Detect which cell encompasses the target text, then output its (X, Y) center coordinate. 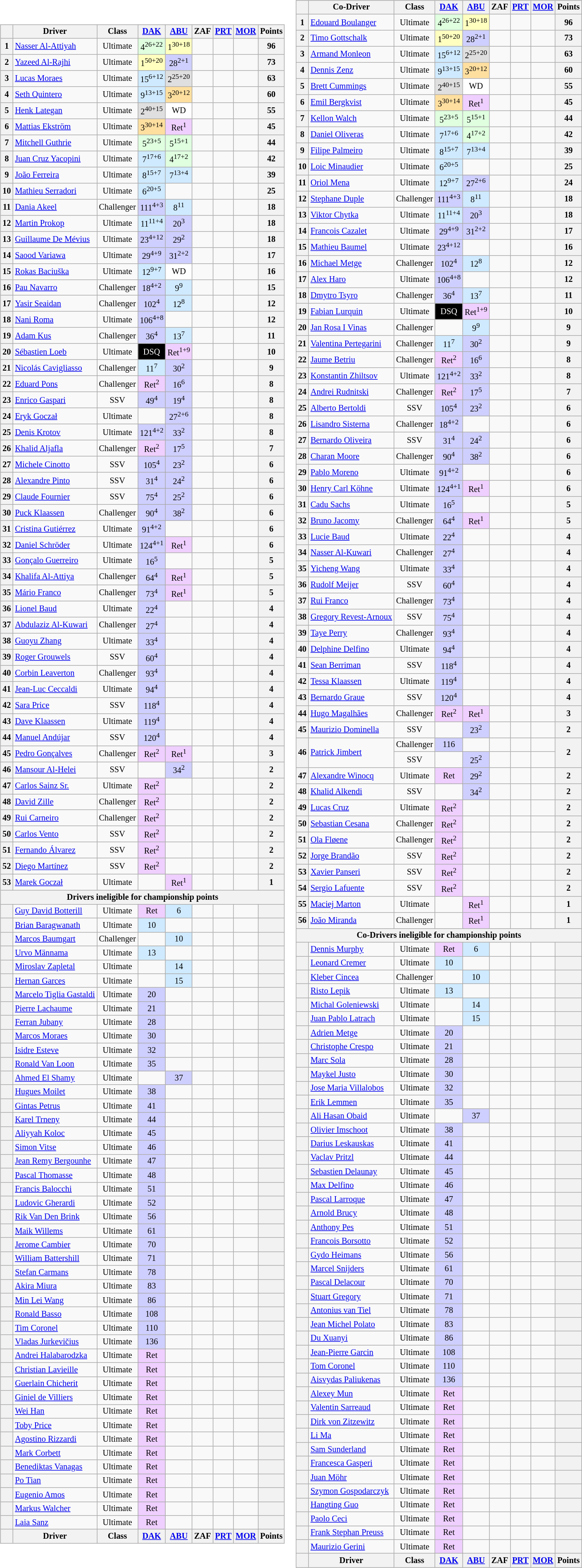
Khalid Alkendi (351, 792)
Andrei Rudnitski (351, 392)
Alexandre Pinto (55, 480)
Michele Cinotto (55, 465)
Jean-Pierre Garcin (351, 1352)
Toby Price (55, 1425)
Nicolás Cavigliasso (55, 368)
Valentina Pertegarini (351, 343)
Pau Navarro (55, 287)
Valentin Sarreaud (351, 1408)
Dave Klaassen (55, 721)
Eugenio Amos (55, 1495)
Daniel Schröder (55, 545)
Cristina Gutiérrez (55, 528)
Charan Moore (351, 456)
Pascal Delacour (351, 1283)
Edouard Boulanger (351, 22)
Guillaume De Mévius (55, 239)
Sebastian Cesana (351, 824)
Hugo Magalhães (351, 713)
Kleber Cincea (351, 977)
Cadu Sachs (351, 504)
Simon Vitse (55, 1147)
João Miranda (351, 920)
João Ferreira (55, 175)
Puck Klaassen (55, 513)
Juan Möhr (351, 1477)
Markus Walcher (55, 1509)
Frank Stephan Preuss (351, 1533)
Andrei Halabarodzka (55, 1356)
Guoyu Zhang (55, 641)
Ronald Van Loon (55, 1064)
Lisandro Sisterna (351, 424)
Christian Lavieille (55, 1370)
Sean Berriman (351, 665)
Yazeed Al-Rajhi (55, 63)
Pablo Moreno (351, 472)
Mansour Al-Helei (55, 770)
Sergio Lafuente (351, 888)
116 (449, 745)
Rik Van Den Brink (55, 1217)
Maik Willems (55, 1231)
Tim Coronel (55, 1328)
Maciej Marton (351, 904)
Francesca Gasperi (351, 1463)
Abdulaziz Al-Kuwari (55, 625)
Marcel Snijders (351, 1269)
Alex Haro (351, 280)
Mathieu Serradori (55, 191)
Co-Driver (351, 7)
Vaclav Pritzl (351, 1158)
Christophe Crespo (351, 1047)
Ola Fløene (351, 840)
Henk Lategan (55, 111)
Carlos Sainz Sr. (55, 786)
Leonard Cremer (351, 963)
Mark Corbett (55, 1453)
Hernan Garces (55, 981)
Bernardo Graue (351, 698)
Jean Michel Polato (351, 1324)
Marc Sola (351, 1060)
Eryk Goczał (55, 416)
Enrico Gaspari (55, 400)
Yasir Seaidan (55, 304)
Ferran Jubany (55, 1022)
William Battershill (55, 1258)
Maurizio Gerini (351, 1547)
Nani Roma (55, 319)
Roger Grouwels (55, 657)
Lionel Baud (55, 609)
Manuel Andújar (55, 738)
Adam Kus (55, 336)
Gintas Petrus (55, 1106)
Marcelo Tiglia Gastaldi (55, 995)
Gonçalo Guerreiro (55, 561)
Szymon Gospodarczyk (351, 1491)
Ronald Basso (55, 1314)
Urvo Männama (55, 953)
Pierre Lachaume (55, 1008)
Timo Gottschalk (351, 38)
Mário Franco (55, 593)
Lucas Cruz (351, 808)
Guy David Botterill (55, 911)
Rui Franco (351, 601)
Henry Carl Köhne (351, 489)
Maurizio Dominella (351, 730)
Denis Krotov (55, 433)
Francois Borsotto (351, 1241)
David Zille (55, 802)
Taye Perry (351, 633)
Du Xuanyi (351, 1338)
Loic Minaudier (351, 167)
Daniel Oliveras (351, 135)
Martin Prokop (55, 223)
Brian Baragwanath (55, 925)
Pascal Thomasse (55, 1175)
Oriol Mena (351, 183)
Isidre Esteve (55, 1050)
Corbin Leaverton (55, 674)
54 (302, 888)
Xavier Panseri (351, 873)
Dennis Zenz (351, 70)
Rui Carneiro (55, 818)
Carlos Vento (55, 834)
Stuart Gregory (351, 1296)
Rokas Baciuška (55, 272)
Claude Fournier (55, 496)
Olivier Imschoot (351, 1130)
Yicheng Wang (351, 569)
Francois Cazalet (351, 231)
Alberto Bertoldi (351, 408)
Mathieu Baumel (351, 248)
Khalifa Al-Attiya (55, 577)
Sébastien Loeb (55, 352)
Stephane Duple (351, 199)
Kellon Walch (351, 119)
Marcos Moraes (55, 1036)
Min Lei Wang (55, 1300)
Jaume Betriu (351, 360)
Sara Price (55, 706)
Khalid Aljafla (55, 448)
Fabian Lurquin (351, 311)
Erik Lemmen (351, 1102)
Lucas Moraes (55, 78)
Ahmed El Shamy (55, 1078)
Ludovic Gherardi (55, 1203)
Eduard Pons (55, 384)
Jorge Brandão (351, 856)
Darius Leskauskas (351, 1144)
Tom Coronel (351, 1366)
Rudolf Meijer (351, 585)
Jean Remy Bergounhe (55, 1161)
Hugues Moilet (55, 1092)
Giniel de Villiers (55, 1398)
Delphine Delfino (351, 649)
Viktor Chytka (351, 215)
Risto Lepik (351, 991)
Emil Bergkvist (351, 102)
Juan Pablo Latrach (351, 1019)
Jean-Luc Ceccaldi (55, 689)
Bernardo Oliveira (351, 440)
Akira Miura (55, 1287)
Marek Goczał (55, 882)
Anthony Pes (351, 1227)
Dirk von Zitzewitz (351, 1421)
Armand Monleon (351, 54)
Aisvydas Paliukenas (351, 1380)
Michal Goleniewski (351, 1005)
Gydo Heimans (351, 1255)
Dmytro Tsyro (351, 296)
Gregory Revest-Arnoux (351, 617)
Sebastien Delaunay (351, 1171)
Adrien Metge (351, 1033)
Wei Han (55, 1412)
Patrick Jimbert (351, 753)
Hangting Guo (351, 1505)
Max Delfino (351, 1185)
Nasser Al-Attiyah (55, 46)
Aliyyah Koloc (55, 1133)
Agostino Rizzardi (55, 1439)
Mitchell Guthrie (55, 143)
Brett Cummings (351, 87)
Drivers ineligible for championship points (143, 897)
Diego Martínez (55, 866)
Antonius van Tiel (351, 1310)
194 (179, 400)
Francis Balocchi (55, 1189)
Po Tian (55, 1481)
Vladas Jurkevičius (55, 1342)
Karel Trneny (55, 1120)
Pedro Gonçalves (55, 754)
Dania Akeel (55, 207)
Jan Rosa I Vinas (351, 328)
Laia Sanz (55, 1523)
Filipe Palmeiro (351, 151)
Nasser Al-Kuwari (351, 553)
Ali Hasan Obaid (351, 1116)
Jose Maria Villalobos (351, 1088)
Bruno Jacomy (351, 521)
Lucie Baud (351, 537)
Sam Sunderland (351, 1450)
Guerlain Chicherit (55, 1384)
Juan Cruz Yacopini (55, 158)
Li Ma (351, 1436)
Konstantin Zhiltsov (351, 376)
Stefan Carmans (55, 1272)
494 (152, 400)
Miroslav Zapletal (55, 967)
Jerome Cambier (55, 1245)
Arnold Brucy (351, 1213)
Mattias Ekström (55, 126)
Michael Metge (351, 263)
Marcos Baumgart (55, 939)
Seth Quintero (55, 95)
Pascal Larroque (351, 1199)
Tessa Klaassen (351, 681)
Benediktas Vanagas (55, 1467)
Alexandre Winocq (351, 776)
Alexey Mun (351, 1394)
Maykel Justo (351, 1074)
Paolo Ceci (351, 1519)
Saood Variawa (55, 255)
Dennis Murphy (351, 949)
Co-Drivers ineligible for championship points (439, 935)
Fernando Álvarez (55, 850)
